Identify which cell holds the provided text, then report its (x, y) central coordinate. 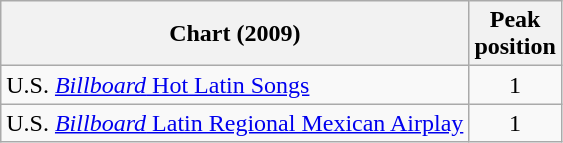
U.S. Billboard Hot Latin Songs (235, 85)
Peakposition (515, 34)
U.S. Billboard Latin Regional Mexican Airplay (235, 123)
Chart (2009) (235, 34)
